Determine the [x, y] coordinate at the center of the cell enclosing the given text.  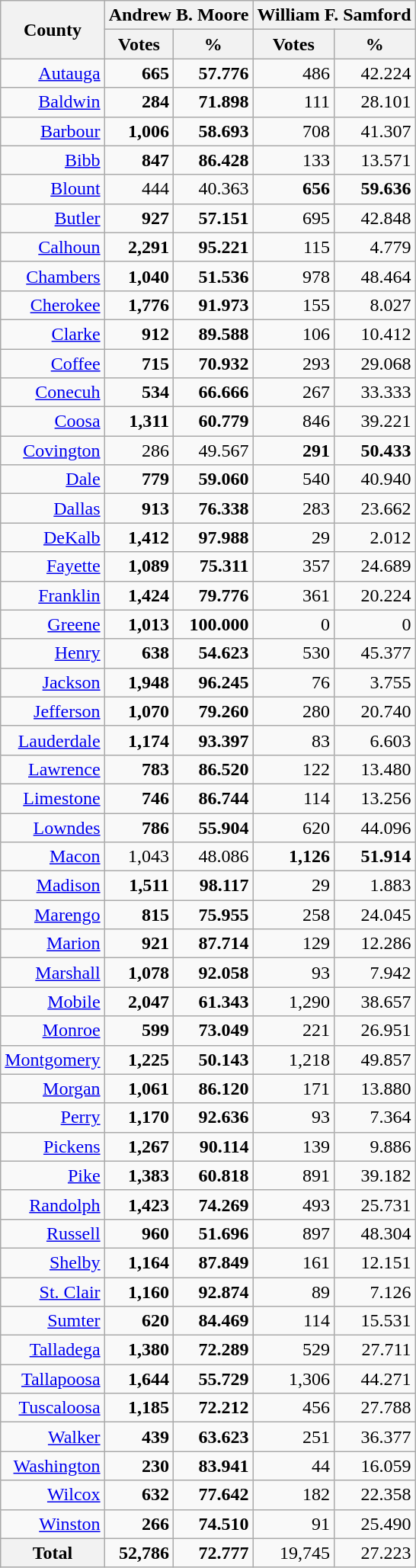
38.657 [375, 1002]
84.469 [213, 1321]
913 [139, 508]
2.012 [375, 537]
Fayette [53, 566]
Coffee [53, 364]
39.182 [375, 1175]
Sumter [53, 1321]
79.776 [213, 595]
92.058 [213, 973]
Tuscaloosa [53, 1408]
534 [139, 393]
44.271 [375, 1379]
24.689 [375, 566]
815 [139, 915]
40.940 [375, 479]
74.269 [213, 1204]
656 [294, 189]
1,423 [139, 1204]
41.307 [375, 131]
15.531 [375, 1321]
Marshall [53, 973]
22.358 [375, 1495]
638 [139, 653]
251 [294, 1437]
3.755 [375, 682]
1,644 [139, 1379]
29.068 [375, 364]
Perry [53, 1117]
48.086 [213, 857]
Dale [53, 479]
540 [294, 479]
County [53, 30]
293 [294, 364]
106 [294, 334]
71.898 [213, 102]
57.776 [213, 73]
Wilcox [53, 1495]
155 [294, 305]
Autauga [53, 73]
70.932 [213, 364]
Cherokee [53, 305]
1,225 [139, 1060]
96.245 [213, 682]
978 [294, 276]
1,061 [139, 1089]
486 [294, 73]
1,218 [294, 1060]
27.711 [375, 1350]
1,511 [139, 886]
13.256 [375, 798]
Andrew B. Moore [178, 15]
25.731 [375, 1204]
1,040 [139, 276]
357 [294, 566]
25.490 [375, 1524]
1,006 [139, 131]
912 [139, 334]
Barbour [53, 131]
1,311 [139, 422]
90.114 [213, 1146]
846 [294, 422]
847 [139, 160]
Total [53, 1553]
55.729 [213, 1379]
36.377 [375, 1437]
891 [294, 1175]
1,043 [139, 857]
86.744 [213, 798]
111 [294, 102]
Lowndes [53, 827]
1,267 [139, 1146]
40.363 [213, 189]
361 [294, 595]
12.151 [375, 1262]
98.117 [213, 886]
66.666 [213, 393]
Montgomery [53, 1060]
897 [294, 1233]
86.120 [213, 1089]
57.151 [213, 218]
Monroe [53, 1031]
Baldwin [53, 102]
45.377 [375, 653]
27.223 [375, 1553]
55.904 [213, 827]
1,170 [139, 1117]
19,745 [294, 1553]
230 [139, 1466]
72.289 [213, 1350]
St. Clair [53, 1292]
83 [294, 740]
Shelby [53, 1262]
76 [294, 682]
51.696 [213, 1233]
708 [294, 131]
Lawrence [53, 769]
Conecuh [53, 393]
7.942 [375, 973]
77.642 [213, 1495]
86.428 [213, 160]
1,290 [294, 1002]
1,383 [139, 1175]
715 [139, 364]
599 [139, 1031]
286 [139, 451]
695 [294, 218]
93.397 [213, 740]
48.464 [375, 276]
92.874 [213, 1292]
2,047 [139, 1002]
1,174 [139, 740]
48.304 [375, 1233]
42.224 [375, 73]
1,412 [139, 537]
Covington [53, 451]
60.818 [213, 1175]
439 [139, 1437]
33.333 [375, 393]
Randolph [53, 1204]
23.662 [375, 508]
13.571 [375, 160]
Pickens [53, 1146]
Marion [53, 944]
13.480 [375, 769]
746 [139, 798]
87.849 [213, 1262]
54.623 [213, 653]
1,948 [139, 682]
Mobile [53, 1002]
1,424 [139, 595]
51.914 [375, 857]
91.973 [213, 305]
100.000 [213, 624]
27.788 [375, 1408]
Calhoun [53, 247]
50.143 [213, 1060]
44.096 [375, 827]
632 [139, 1495]
9.886 [375, 1146]
73.049 [213, 1031]
63.623 [213, 1437]
133 [294, 160]
161 [294, 1262]
86.520 [213, 769]
Butler [53, 218]
20.224 [375, 595]
Jackson [53, 682]
Russell [53, 1233]
456 [294, 1408]
28.101 [375, 102]
283 [294, 508]
61.343 [213, 1002]
7.126 [375, 1292]
51.536 [213, 276]
8.027 [375, 305]
960 [139, 1233]
529 [294, 1350]
91 [294, 1524]
60.779 [213, 422]
221 [294, 1031]
Lauderdale [53, 740]
Coosa [53, 422]
1,160 [139, 1292]
39.221 [375, 422]
42.848 [375, 218]
4.779 [375, 247]
Macon [53, 857]
72.212 [213, 1408]
665 [139, 73]
6.603 [375, 740]
William F. Samford [334, 15]
779 [139, 479]
Henry [53, 653]
Morgan [53, 1089]
530 [294, 653]
59.060 [213, 479]
49.857 [375, 1060]
16.059 [375, 1466]
24.045 [375, 915]
1,126 [294, 857]
DeKalb [53, 537]
Tallapoosa [53, 1379]
Washington [53, 1466]
52,786 [139, 1553]
87.714 [213, 944]
Greene [53, 624]
1,013 [139, 624]
284 [139, 102]
83.941 [213, 1466]
10.412 [375, 334]
927 [139, 218]
58.693 [213, 131]
95.221 [213, 247]
Clarke [53, 334]
20.740 [375, 711]
89 [294, 1292]
786 [139, 827]
783 [139, 769]
1,070 [139, 711]
1,164 [139, 1262]
493 [294, 1204]
44 [294, 1466]
182 [294, 1495]
13.880 [375, 1089]
7.364 [375, 1117]
74.510 [213, 1524]
266 [139, 1524]
280 [294, 711]
Chambers [53, 276]
139 [294, 1146]
72.777 [213, 1553]
Franklin [53, 595]
Madison [53, 886]
Marengo [53, 915]
Winston [53, 1524]
Jefferson [53, 711]
Blount [53, 189]
115 [294, 247]
1,306 [294, 1379]
1,078 [139, 973]
921 [139, 944]
Pike [53, 1175]
Dallas [53, 508]
129 [294, 944]
89.588 [213, 334]
171 [294, 1089]
291 [294, 451]
122 [294, 769]
Talladega [53, 1350]
12.286 [375, 944]
444 [139, 189]
79.260 [213, 711]
92.636 [213, 1117]
Bibb [53, 160]
97.988 [213, 537]
75.955 [213, 915]
76.338 [213, 508]
1,380 [139, 1350]
Limestone [53, 798]
Walker [53, 1437]
1,776 [139, 305]
75.311 [213, 566]
59.636 [375, 189]
26.951 [375, 1031]
50.433 [375, 451]
258 [294, 915]
1.883 [375, 886]
1,185 [139, 1408]
49.567 [213, 451]
2,291 [139, 247]
1,089 [139, 566]
267 [294, 393]
